Identify which cell holds the provided text, then report its [x, y] central coordinate. 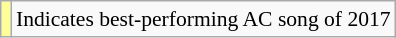
Indicates best-performing AC song of 2017 [204, 19]
